Return the [x, y] coordinate for the center point of the cell that contains the specified text.  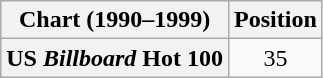
US Billboard Hot 100 [115, 58]
Chart (1990–1999) [115, 20]
35 [276, 58]
Position [276, 20]
